Pinpoint the cell where the given text exists, returning its (x, y) midpoint coordinate. 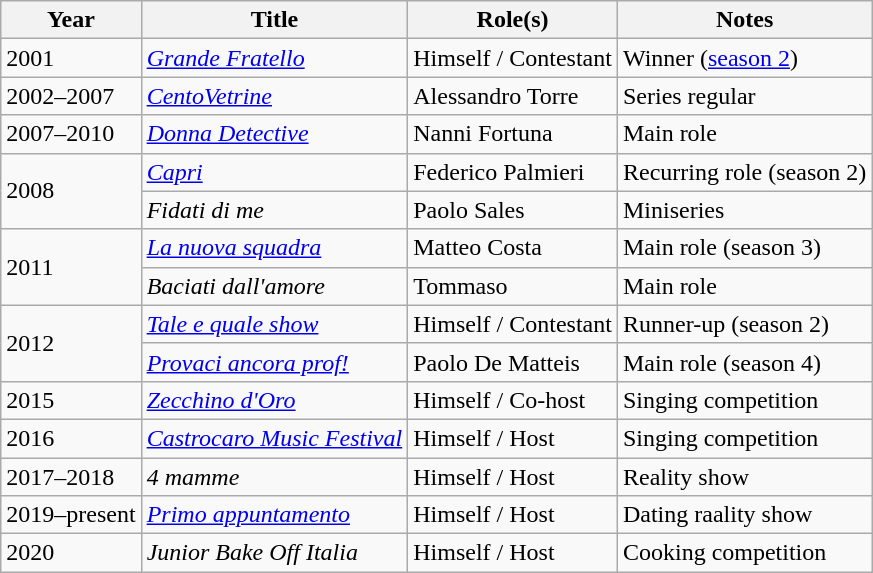
Main role (season 3) (744, 248)
La nuova squadra (274, 248)
2012 (71, 343)
Miniseries (744, 210)
Grande Fratello (274, 58)
2017–2018 (71, 477)
Matteo Costa (513, 248)
Himself / Co-host (513, 400)
Baciati dall'amore (274, 286)
Main role (season 4) (744, 362)
2007–2010 (71, 134)
Recurring role (season 2) (744, 172)
Tale e quale show (274, 324)
4 mamme (274, 477)
2001 (71, 58)
Role(s) (513, 20)
Notes (744, 20)
Provaci ancora prof! (274, 362)
Capri (274, 172)
Paolo Sales (513, 210)
2015 (71, 400)
2019–present (71, 515)
Runner-up (season 2) (744, 324)
Donna Detective (274, 134)
2016 (71, 438)
CentoVetrine (274, 96)
Alessandro Torre (513, 96)
Tommaso (513, 286)
Primo appuntamento (274, 515)
Nanni Fortuna (513, 134)
Reality show (744, 477)
Federico Palmieri (513, 172)
Dating raality show (744, 515)
Series regular (744, 96)
2020 (71, 553)
Junior Bake Off Italia (274, 553)
2011 (71, 267)
Year (71, 20)
2008 (71, 191)
2002–2007 (71, 96)
Castrocaro Music Festival (274, 438)
Paolo De Matteis (513, 362)
Title (274, 20)
Zecchino d'Oro (274, 400)
Cooking competition (744, 553)
Winner (season 2) (744, 58)
Fidati di me (274, 210)
